Locate the cell with the specified text and output its [x, y] center coordinate. 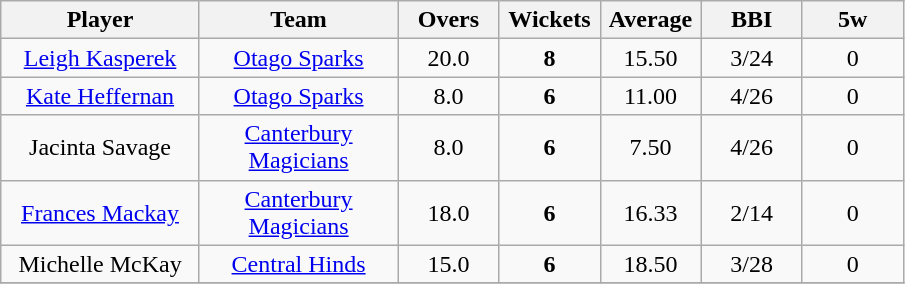
Michelle McKay [100, 264]
Jacinta Savage [100, 148]
8 [550, 58]
18.0 [448, 212]
Wickets [550, 20]
2/14 [752, 212]
Leigh Kasperek [100, 58]
3/24 [752, 58]
5w [852, 20]
Overs [448, 20]
7.50 [650, 148]
15.50 [650, 58]
Frances Mackay [100, 212]
18.50 [650, 264]
Player [100, 20]
BBI [752, 20]
20.0 [448, 58]
15.0 [448, 264]
16.33 [650, 212]
Central Hinds [298, 264]
11.00 [650, 96]
Team [298, 20]
Average [650, 20]
3/28 [752, 264]
Kate Heffernan [100, 96]
